Capture the cell that displays the provided text and extract its (X, Y) central coordinate. 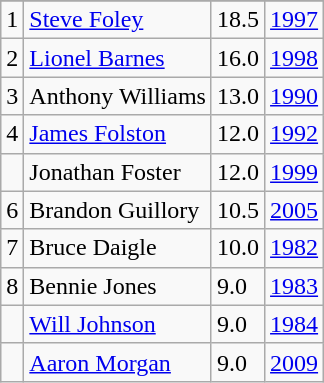
Bruce Daigle (118, 248)
18.5 (238, 20)
4 (12, 134)
1999 (294, 172)
7 (12, 248)
2 (12, 58)
1998 (294, 58)
16.0 (238, 58)
1983 (294, 286)
1984 (294, 324)
Anthony Williams (118, 96)
Lionel Barnes (118, 58)
1982 (294, 248)
10.5 (238, 210)
Bennie Jones (118, 286)
1997 (294, 20)
Steve Foley (118, 20)
James Folston (118, 134)
Aaron Morgan (118, 362)
3 (12, 96)
6 (12, 210)
Jonathan Foster (118, 172)
2005 (294, 210)
1990 (294, 96)
1992 (294, 134)
10.0 (238, 248)
Will Johnson (118, 324)
Brandon Guillory (118, 210)
13.0 (238, 96)
8 (12, 286)
1 (12, 20)
2009 (294, 362)
